Determine the (x, y) coordinate at the center of the cell enclosing the given text.  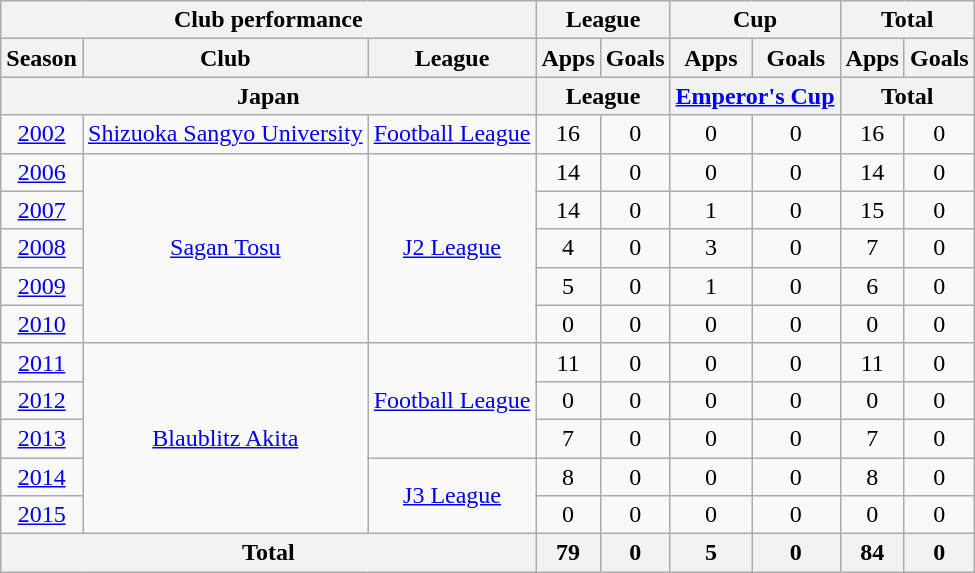
Sagan Tosu (225, 248)
Emperor's Cup (755, 96)
2002 (42, 134)
Blaublitz Akita (225, 438)
2014 (42, 477)
2013 (42, 438)
15 (872, 210)
2011 (42, 362)
Japan (268, 96)
Shizuoka Sangyo University (225, 134)
2008 (42, 248)
Club performance (268, 20)
79 (568, 553)
84 (872, 553)
Club (225, 58)
2015 (42, 515)
2012 (42, 400)
Season (42, 58)
2009 (42, 286)
6 (872, 286)
2010 (42, 324)
J2 League (452, 248)
J3 League (452, 496)
4 (568, 248)
3 (711, 248)
Cup (755, 20)
2006 (42, 172)
2007 (42, 210)
